Determine the [x, y] coordinate at the center of the cell enclosing the given text.  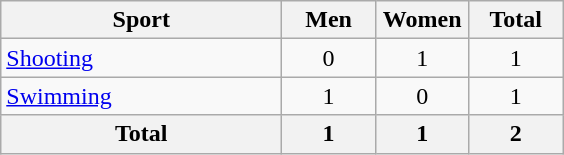
Women [422, 20]
Swimming [142, 96]
2 [516, 134]
Shooting [142, 58]
Men [329, 20]
Sport [142, 20]
